Pinpoint the cell where the given text exists, returning its (X, Y) midpoint coordinate. 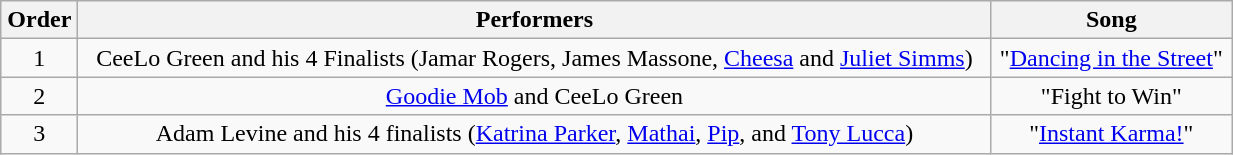
Order (40, 20)
3 (40, 134)
CeeLo Green and his 4 Finalists (Jamar Rogers, James Massone, Cheesa and Juliet Simms) (534, 58)
Goodie Mob and CeeLo Green (534, 96)
Song (1112, 20)
"Dancing in the Street" (1112, 58)
"Fight to Win" (1112, 96)
1 (40, 58)
Performers (534, 20)
"Instant Karma!" (1112, 134)
2 (40, 96)
Adam Levine and his 4 finalists (Katrina Parker, Mathai, Pip, and Tony Lucca) (534, 134)
